Search for the cell housing the specified text and yield its [X, Y] center coordinate. 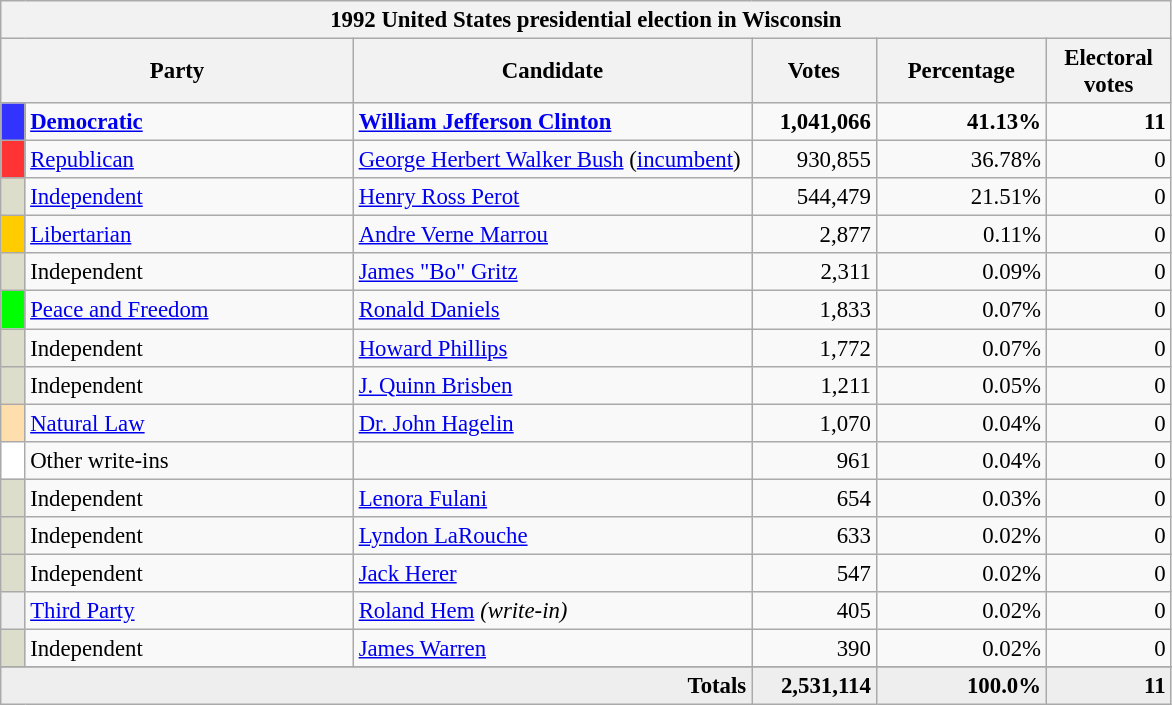
Party [178, 72]
Percentage [961, 72]
J. Quinn Brisben [552, 385]
41.13% [961, 122]
Libertarian [189, 235]
Henry Ross Perot [552, 197]
Other write-ins [189, 460]
Totals [376, 686]
405 [814, 611]
36.78% [961, 160]
100.0% [961, 686]
547 [814, 573]
0.09% [961, 273]
Andre Verne Marrou [552, 235]
0.03% [961, 498]
2,877 [814, 235]
961 [814, 460]
Electoral votes [1108, 72]
930,855 [814, 160]
Ronald Daniels [552, 310]
633 [814, 536]
Peace and Freedom [189, 310]
Howard Phillips [552, 348]
Dr. John Hagelin [552, 423]
0.11% [961, 235]
Third Party [189, 611]
1,070 [814, 423]
Votes [814, 72]
1,833 [814, 310]
1,211 [814, 385]
William Jefferson Clinton [552, 122]
Roland Hem (write-in) [552, 611]
544,479 [814, 197]
James Warren [552, 648]
2,311 [814, 273]
1992 United States presidential election in Wisconsin [586, 20]
James "Bo" Gritz [552, 273]
George Herbert Walker Bush (incumbent) [552, 160]
Candidate [552, 72]
Jack Herer [552, 573]
Republican [189, 160]
Natural Law [189, 423]
Democratic [189, 122]
2,531,114 [814, 686]
0.05% [961, 385]
1,041,066 [814, 122]
654 [814, 498]
Lyndon LaRouche [552, 536]
Lenora Fulani [552, 498]
1,772 [814, 348]
21.51% [961, 197]
390 [814, 648]
